Return the (x, y) coordinate for the center point of the cell that contains the specified text.  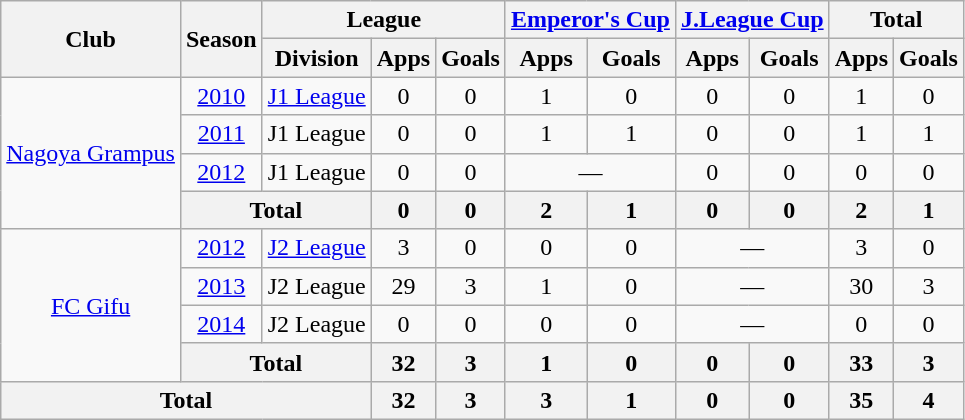
Club (91, 39)
29 (403, 286)
Emperor's Cup (590, 20)
2013 (221, 286)
Division (316, 58)
4 (929, 400)
League (384, 20)
30 (861, 286)
2011 (221, 134)
Season (221, 39)
35 (861, 400)
2014 (221, 324)
FC Gifu (91, 305)
33 (861, 362)
J.League Cup (752, 20)
Nagoya Grampus (91, 153)
2010 (221, 96)
